Pinpoint the cell where the given text exists, returning its [X, Y] midpoint coordinate. 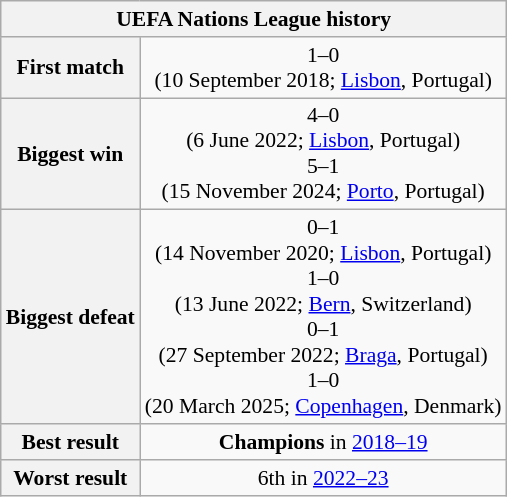
6th in 2022–23 [324, 478]
Biggest defeat [70, 317]
Best result [70, 442]
4–0 (6 June 2022; Lisbon, Portugal) 5–1 (15 November 2024; Porto, Portugal) [324, 154]
1–0 (10 September 2018; Lisbon, Portugal) [324, 68]
UEFA Nations League history [254, 19]
Biggest win [70, 154]
First match [70, 68]
Worst result [70, 478]
Champions in 2018–19 [324, 442]
